From the cell containing the given text, extract its center point as (x, y) coordinate. 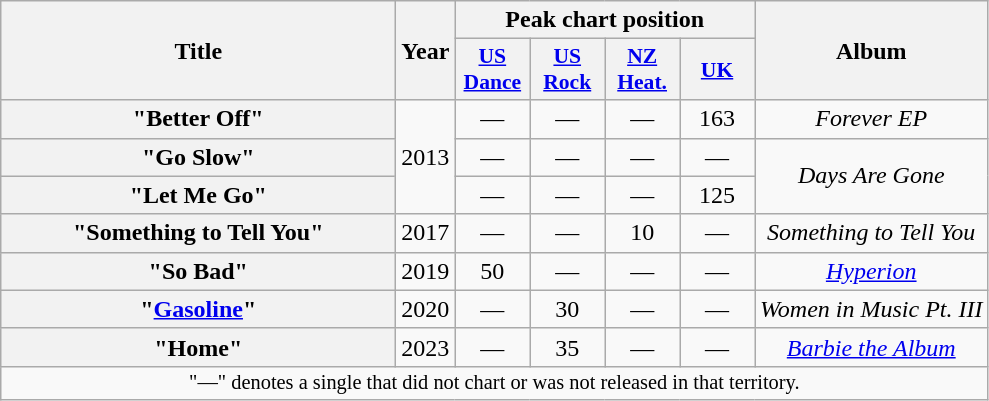
Year (426, 50)
USDance (492, 70)
Women in Music Pt. III (870, 309)
125 (718, 195)
2020 (426, 309)
"Something to Tell You" (198, 233)
Something to Tell You (870, 233)
UK (718, 70)
Album (870, 50)
2017 (426, 233)
35 (568, 347)
Forever EP (870, 119)
"Go Slow" (198, 157)
30 (568, 309)
163 (718, 119)
2023 (426, 347)
"Let Me Go" (198, 195)
Barbie the Album (870, 347)
50 (492, 271)
Peak chart position (605, 20)
Title (198, 50)
Days Are Gone (870, 176)
"—" denotes a single that did not chart or was not released in that territory. (494, 383)
"Gasoline" (198, 309)
"Home" (198, 347)
Hyperion (870, 271)
10 (642, 233)
2013 (426, 157)
NZHeat. (642, 70)
2019 (426, 271)
USRock (568, 70)
"Better Off" (198, 119)
"So Bad" (198, 271)
